Capture the cell that displays the provided text and extract its [X, Y] central coordinate. 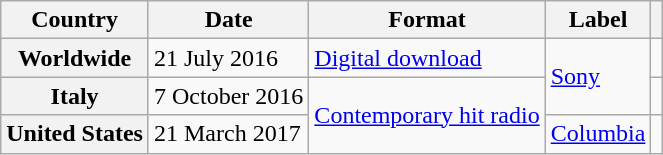
Columbia [598, 134]
Digital download [427, 58]
Italy [75, 96]
Worldwide [75, 58]
Sony [598, 77]
United States [75, 134]
Date [228, 20]
Country [75, 20]
Contemporary hit radio [427, 115]
7 October 2016 [228, 96]
Label [598, 20]
21 July 2016 [228, 58]
21 March 2017 [228, 134]
Format [427, 20]
